Locate the cell with the specified text and output its [x, y] center coordinate. 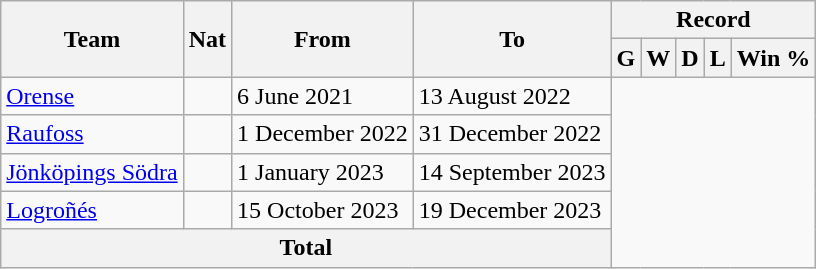
Raufoss [92, 134]
Orense [92, 96]
Record [714, 20]
L [718, 58]
1 December 2022 [323, 134]
G [626, 58]
Jönköpings Södra [92, 172]
Logroñés [92, 210]
13 August 2022 [512, 96]
From [323, 39]
1 January 2023 [323, 172]
31 December 2022 [512, 134]
D [690, 58]
15 October 2023 [323, 210]
Nat [207, 39]
Total [306, 248]
Team [92, 39]
14 September 2023 [512, 172]
W [658, 58]
To [512, 39]
6 June 2021 [323, 96]
19 December 2023 [512, 210]
Win % [774, 58]
